Extract the (X, Y) coordinate from the center of the cell holding the provided text.  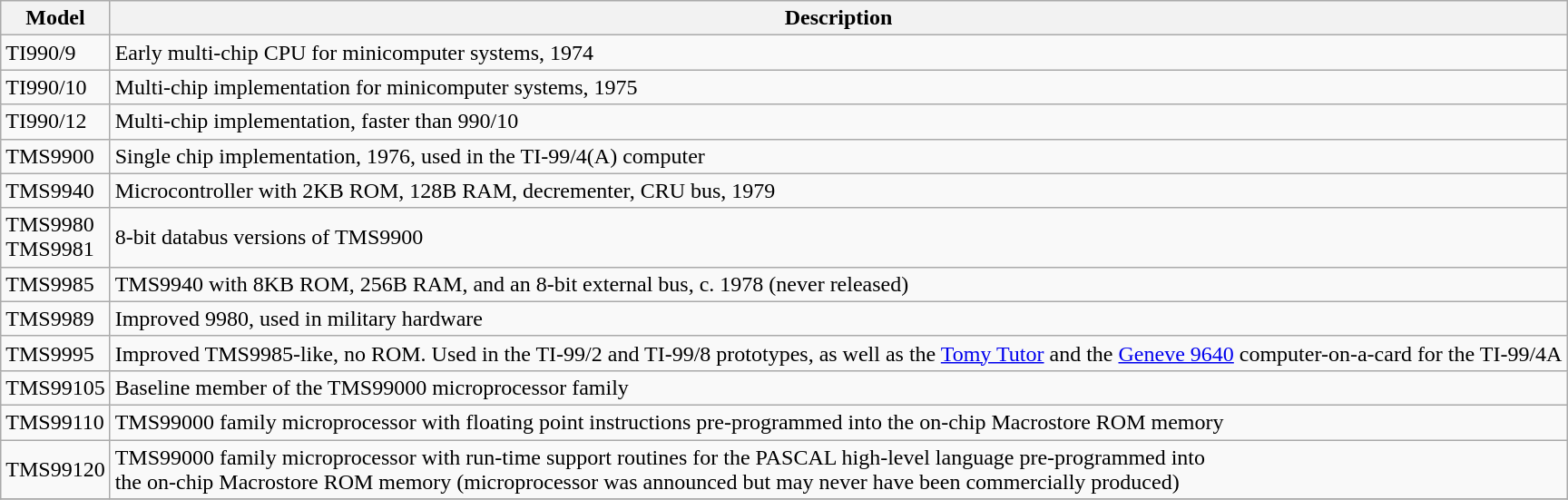
TMS9940 with 8KB ROM, 256B RAM, and an 8-bit external bus, c. 1978 (never released) (838, 284)
TMS9900 (55, 156)
TMS9980TMS9981 (55, 238)
TMS99105 (55, 387)
Multi-chip implementation, faster than 990/10 (838, 122)
Early multi-chip CPU for minicomputer systems, 1974 (838, 53)
TMS99110 (55, 422)
TMS9995 (55, 353)
Baseline member of the TMS99000 microprocessor family (838, 387)
TMS99120 (55, 468)
TMS9985 (55, 284)
Single chip implementation, 1976, used in the TI-99/4(A) computer (838, 156)
TMS99000 family microprocessor with floating point instructions pre-programmed into the on-chip Macrostore ROM memory (838, 422)
TI990/12 (55, 122)
Improved 9980, used in military hardware (838, 319)
Microcontroller with 2KB ROM, 128B RAM, decrementer, CRU bus, 1979 (838, 191)
TI990/10 (55, 87)
TMS9989 (55, 319)
TMS9940 (55, 191)
8-bit databus versions of TMS9900 (838, 238)
TI990/9 (55, 53)
Description (838, 18)
Multi-chip implementation for minicomputer systems, 1975 (838, 87)
Model (55, 18)
